Find where the given text appears and provide that cell's center as [x, y] coordinate. 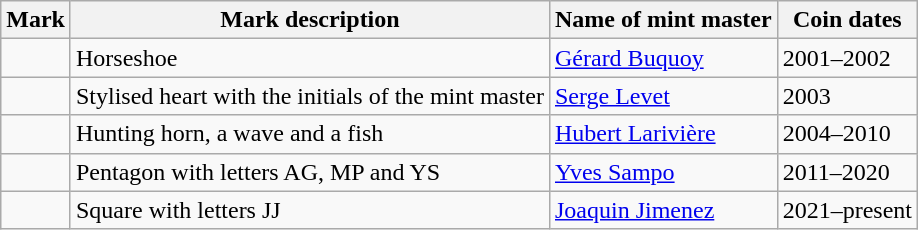
Coin dates [847, 20]
Stylised heart with the initials of the mint master [310, 96]
2004–2010 [847, 134]
Mark [36, 20]
Mark description [310, 20]
Gérard Buquoy [663, 58]
Joaquin Jimenez [663, 210]
Serge Levet [663, 96]
2011–2020 [847, 172]
Horseshoe [310, 58]
Hunting horn, a wave and a fish [310, 134]
2001–2002 [847, 58]
2021–present [847, 210]
Yves Sampo [663, 172]
2003 [847, 96]
Hubert Larivière [663, 134]
Square with letters JJ [310, 210]
Pentagon with letters AG, MP and YS [310, 172]
Name of mint master [663, 20]
